Output the (X, Y) coordinate of the center of the cell containing the given text.  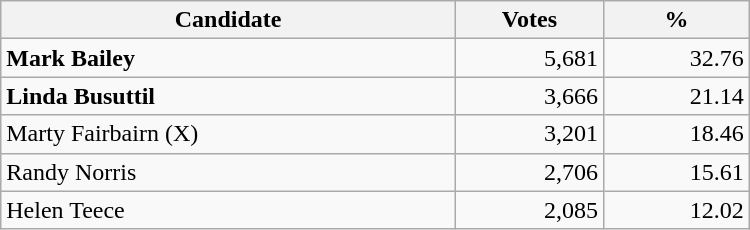
3,666 (529, 96)
2,085 (529, 210)
Votes (529, 20)
18.46 (677, 134)
Helen Teece (228, 210)
2,706 (529, 172)
Candidate (228, 20)
Linda Busuttil (228, 96)
Marty Fairbairn (X) (228, 134)
5,681 (529, 58)
15.61 (677, 172)
% (677, 20)
Mark Bailey (228, 58)
12.02 (677, 210)
Randy Norris (228, 172)
21.14 (677, 96)
32.76 (677, 58)
3,201 (529, 134)
